Provide the (x, y) coordinate of the cell's center where the given text is located.  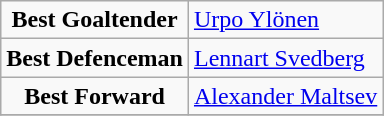
Urpo Ylönen (285, 20)
Best Forward (95, 96)
Best Defenceman (95, 58)
Lennart Svedberg (285, 58)
Best Goaltender (95, 20)
Alexander Maltsev (285, 96)
